Find where the given text appears and provide that cell's center as (X, Y) coordinate. 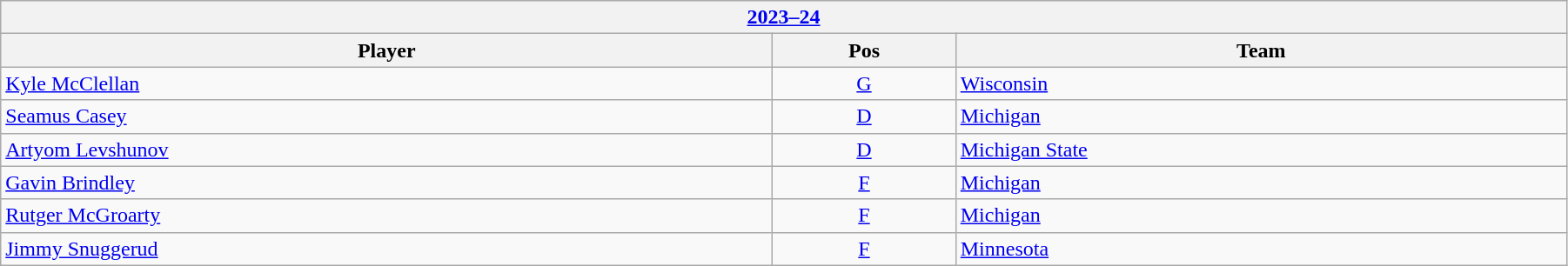
Pos (864, 50)
Wisconsin (1261, 83)
Gavin Brindley (386, 183)
Team (1261, 50)
Seamus Casey (386, 116)
Kyle McClellan (386, 83)
Michigan State (1261, 150)
2023–24 (784, 17)
G (864, 83)
Jimmy Snuggerud (386, 249)
Artyom Levshunov (386, 150)
Player (386, 50)
Rutger McGroarty (386, 216)
Minnesota (1261, 249)
